Find where the given text appears and provide that cell's center as (X, Y) coordinate. 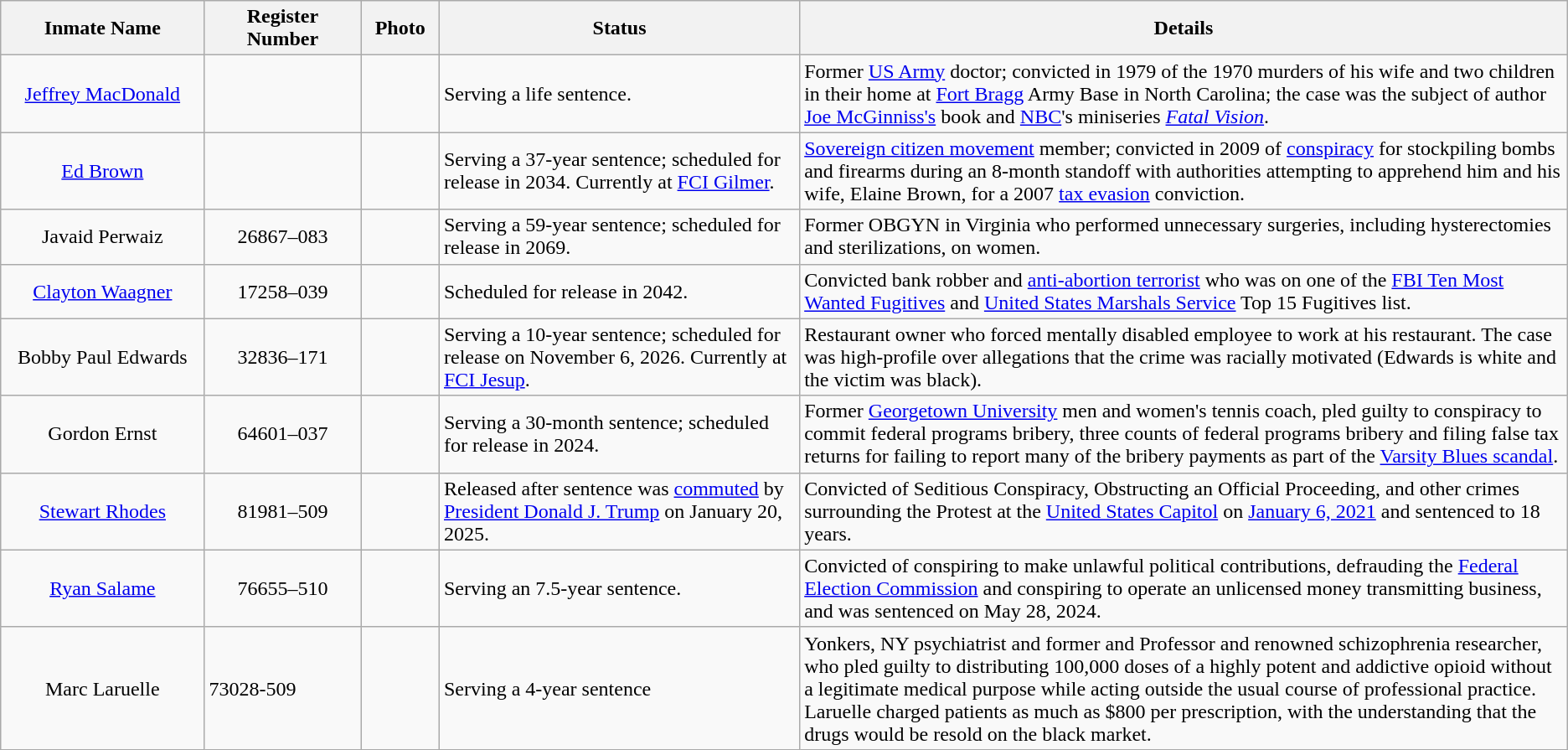
Inmate Name (102, 28)
Serving a 10-year sentence; scheduled for release on November 6, 2026. Currently at FCI Jesup. (619, 357)
Serving an 7.5-year sentence. (619, 588)
Former OBGYN in Virginia who performed unnecessary surgeries, including hysterectomies and sterilizations, on women. (1184, 236)
Status (619, 28)
73028-509 (283, 688)
64601–037 (283, 434)
17258–039 (283, 292)
Clayton Waagner (102, 292)
32836–171 (283, 357)
Scheduled for release in 2042. (619, 292)
Javaid Perwaiz (102, 236)
Stewart Rhodes (102, 511)
26867–083 (283, 236)
81981–509 (283, 511)
Bobby Paul Edwards (102, 357)
Serving a 4-year sentence (619, 688)
Ryan Salame (102, 588)
Photo (400, 28)
Serving a 59-year sentence; scheduled for release in 2069. (619, 236)
Serving a 30-month sentence; scheduled for release in 2024. (619, 434)
Marc Laruelle (102, 688)
Serving a life sentence. (619, 94)
Register Number (283, 28)
Serving a 37-year sentence; scheduled for release in 2034. Currently at FCI Gilmer. (619, 171)
Ed Brown (102, 171)
Details (1184, 28)
Gordon Ernst (102, 434)
Released after sentence was commuted by President Donald J. Trump on January 20, 2025. (619, 511)
76655–510 (283, 588)
Jeffrey MacDonald (102, 94)
